Locate the cell with the specified text and output its [X, Y] center coordinate. 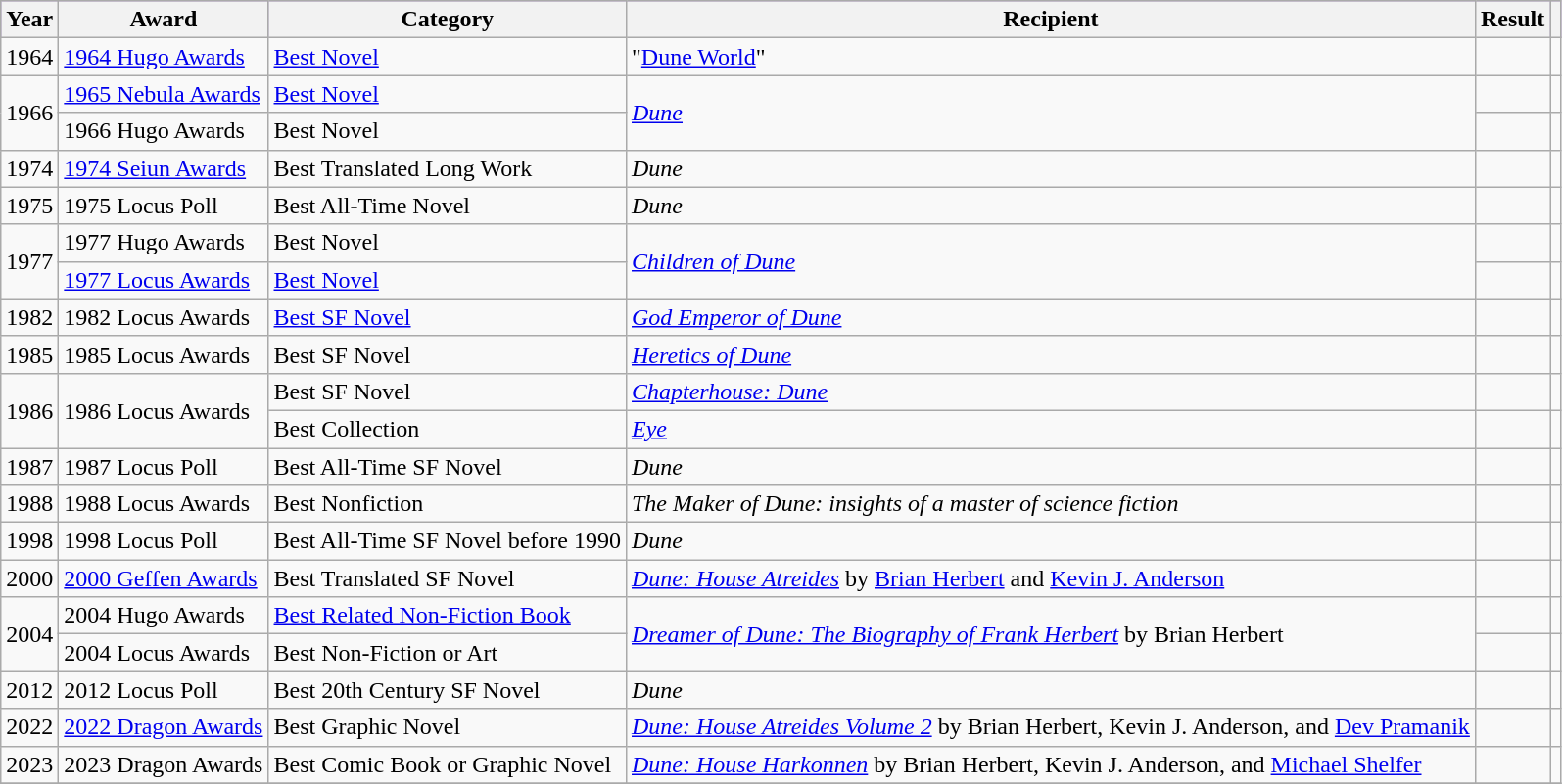
2004 [29, 634]
Best All-Time SF Novel before 1990 [448, 541]
2022 [29, 727]
Best Comic Book or Graphic Novel [448, 764]
1998 [29, 541]
Result [1512, 20]
1988 Locus Awards [164, 504]
Best Translated Long Work [448, 168]
"Dune World" [1050, 57]
2004 Locus Awards [164, 653]
1966 Hugo Awards [164, 131]
Best All-Time SF Novel [448, 467]
1988 [29, 504]
1966 [29, 113]
Dreamer of Dune: The Biography of Frank Herbert by Brian Herbert [1050, 634]
1982 [29, 317]
1987 [29, 467]
2000 Geffen Awards [164, 578]
Best Translated SF Novel [448, 578]
Best Nonfiction [448, 504]
1985 [29, 354]
Best All-Time Novel [448, 206]
1974 [29, 168]
Award [164, 20]
1977 Hugo Awards [164, 243]
1975 Locus Poll [164, 206]
1982 Locus Awards [164, 317]
Recipient [1050, 20]
Category [448, 20]
1985 Locus Awards [164, 354]
2023 [29, 764]
Best Collection [448, 429]
Eye [1050, 429]
2000 [29, 578]
1986 [29, 410]
Best 20th Century SF Novel [448, 690]
Dune: House Atreides Volume 2 by Brian Herbert, Kevin J. Anderson, and Dev Pramanik [1050, 727]
Dune: House Atreides by Brian Herbert and Kevin J. Anderson [1050, 578]
1977 [29, 261]
2022 Dragon Awards [164, 727]
Children of Dune [1050, 261]
1987 Locus Poll [164, 467]
God Emperor of Dune [1050, 317]
Best Related Non-Fiction Book [448, 616]
2012 Locus Poll [164, 690]
Chapterhouse: Dune [1050, 392]
1974 Seiun Awards [164, 168]
2004 Hugo Awards [164, 616]
The Maker of Dune: insights of a master of science fiction [1050, 504]
Dune: House Harkonnen by Brian Herbert, Kevin J. Anderson, and Michael Shelfer [1050, 764]
Best Non-Fiction or Art [448, 653]
Year [29, 20]
2012 [29, 690]
2023 Dragon Awards [164, 764]
1977 Locus Awards [164, 280]
1998 Locus Poll [164, 541]
1965 Nebula Awards [164, 94]
Heretics of Dune [1050, 354]
1964 [29, 57]
Best Graphic Novel [448, 727]
1964 Hugo Awards [164, 57]
1986 Locus Awards [164, 410]
1975 [29, 206]
